Locate the cell with the specified text and output its (X, Y) center coordinate. 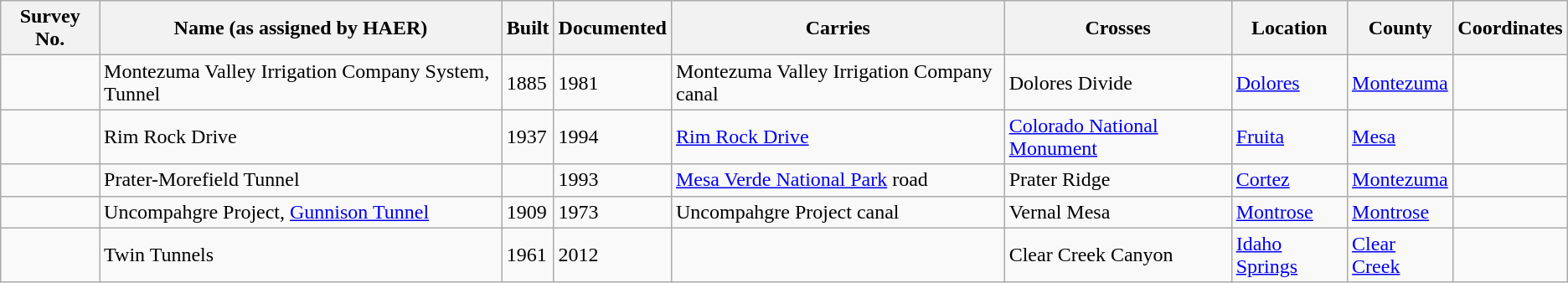
Clear Creek (1400, 255)
Documented (612, 28)
Carries (838, 28)
Uncompahgre Project canal (838, 212)
Coordinates (1510, 28)
Montezuma Valley Irrigation Company canal (838, 82)
Mesa (1400, 137)
Prater-Morefield Tunnel (302, 180)
Location (1289, 28)
Vernal Mesa (1117, 212)
Idaho Springs (1289, 255)
1909 (528, 212)
1961 (528, 255)
1937 (528, 137)
Mesa Verde National Park road (838, 180)
Dolores Divide (1117, 82)
1973 (612, 212)
1885 (528, 82)
1981 (612, 82)
Cortez (1289, 180)
Fruita (1289, 137)
Uncompahgre Project, Gunnison Tunnel (302, 212)
Name (as assigned by HAER) (302, 28)
Built (528, 28)
Prater Ridge (1117, 180)
Survey No. (50, 28)
Clear Creek Canyon (1117, 255)
Dolores (1289, 82)
1993 (612, 180)
Colorado National Monument (1117, 137)
Twin Tunnels (302, 255)
Crosses (1117, 28)
1994 (612, 137)
Montezuma Valley Irrigation Company System, Tunnel (302, 82)
County (1400, 28)
2012 (612, 255)
